Capture the cell that displays the provided text and extract its [x, y] central coordinate. 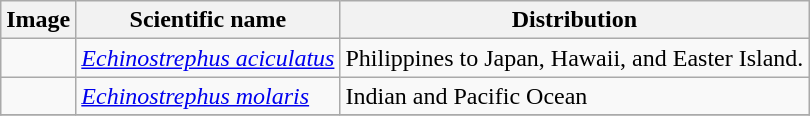
Echinostrephus molaris [208, 96]
Scientific name [208, 20]
Indian and Pacific Ocean [574, 96]
Image [38, 20]
Distribution [574, 20]
Philippines to Japan, Hawaii, and Easter Island. [574, 58]
Echinostrephus aciculatus [208, 58]
